Find where the given text appears and provide that cell's center as [X, Y] coordinate. 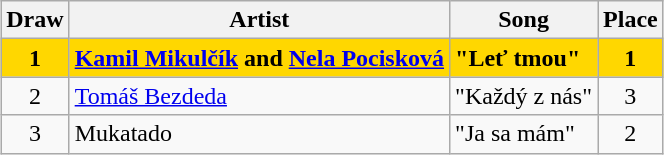
"Ja sa mám" [524, 134]
Tomáš Bezdeda [259, 96]
Mukatado [259, 134]
Draw [35, 20]
"Leť tmou" [524, 58]
Place [631, 20]
"Každý z nás" [524, 96]
Artist [259, 20]
Song [524, 20]
Kamil Mikulčík and Nela Pocisková [259, 58]
